Output the (X, Y) coordinate of the center of the cell containing the given text.  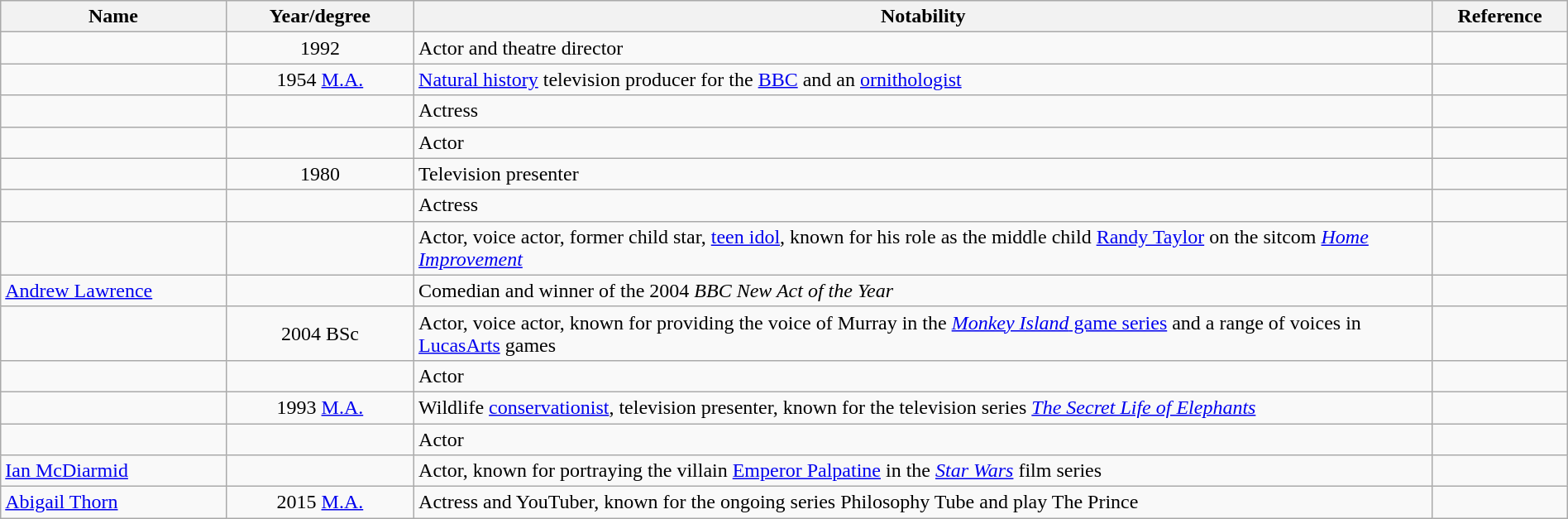
Reference (1500, 17)
2004 BSc (319, 333)
Actor, voice actor, known for providing the voice of Murray in the Monkey Island game series and a range of voices in LucasArts games (923, 333)
Actress and YouTuber, known for the ongoing series Philosophy Tube and play The Prince (923, 502)
Andrew Lawrence (113, 291)
1992 (319, 48)
Natural history television producer for the BBC and an ornithologist (923, 79)
1980 (319, 174)
Abigail Thorn (113, 502)
Name (113, 17)
1954 M.A. (319, 79)
Comedian and winner of the 2004 BBC New Act of the Year (923, 291)
2015 M.A. (319, 502)
Year/degree (319, 17)
Actor, voice actor, former child star, teen idol, known for his role as the middle child Randy Taylor on the sitcom Home Improvement (923, 248)
Wildlife conservationist, television presenter, known for the television series The Secret Life of Elephants (923, 407)
Actor and theatre director (923, 48)
Ian McDiarmid (113, 471)
Actor, known for portraying the villain Emperor Palpatine in the Star Wars film series (923, 471)
Television presenter (923, 174)
Notability (923, 17)
1993 M.A. (319, 407)
